Find where the given text appears and provide that cell's center as (x, y) coordinate. 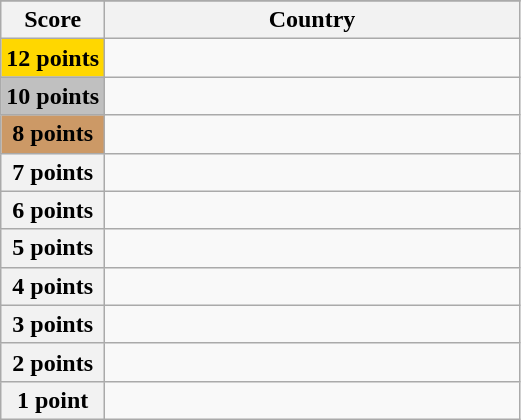
1 point (53, 400)
4 points (53, 286)
10 points (53, 96)
2 points (53, 362)
Score (53, 20)
3 points (53, 324)
5 points (53, 248)
8 points (53, 134)
12 points (53, 58)
Country (312, 20)
7 points (53, 172)
6 points (53, 210)
